For the text-containing cell, return its midpoint in [x, y] coordinate format. 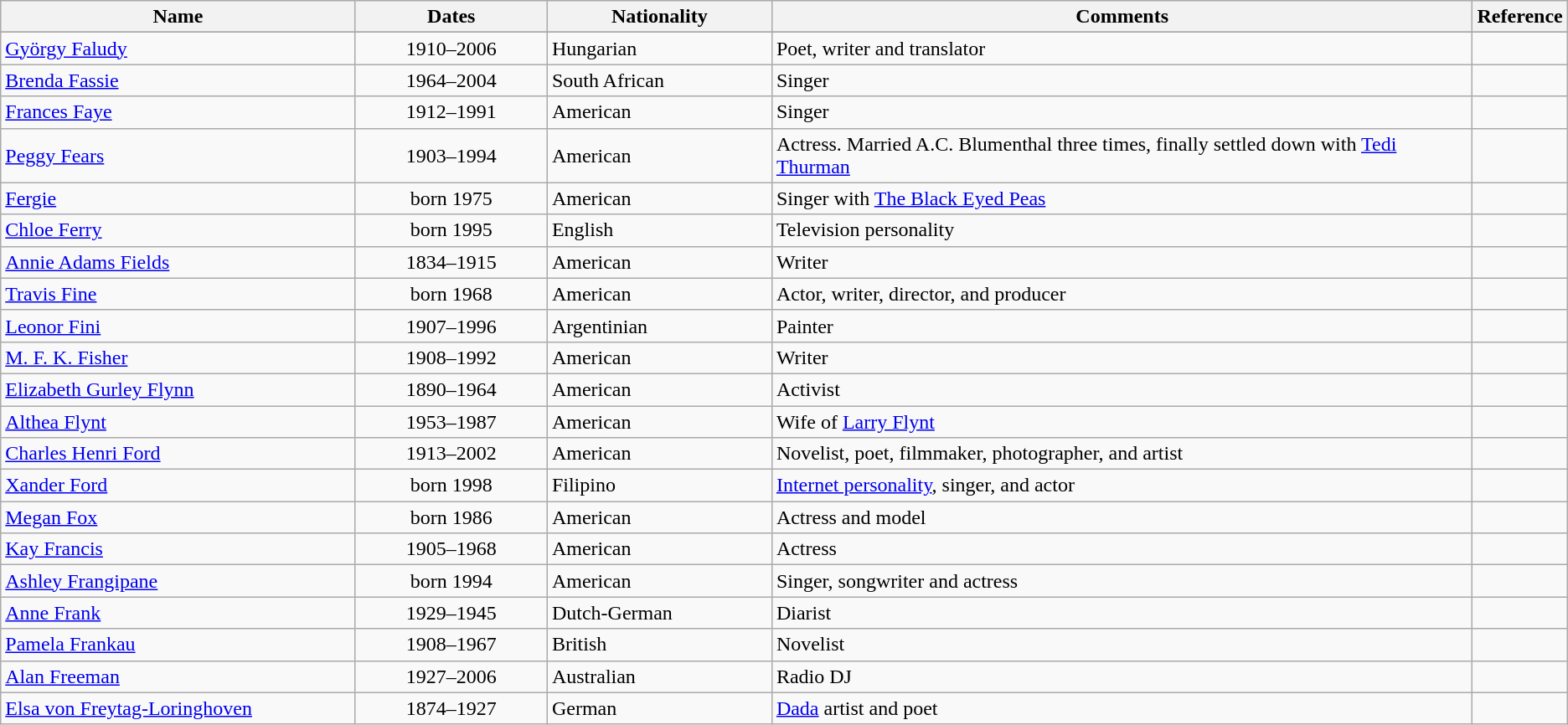
1903–1994 [451, 156]
Ashley Frangipane [178, 581]
born 1975 [451, 198]
1874–1927 [451, 708]
Filipino [659, 486]
Anne Frank [178, 613]
M. F. K. Fisher [178, 357]
Alan Freeman [178, 676]
Actor, writer, director, and producer [1122, 294]
1964–2004 [451, 80]
English [659, 230]
1905–1968 [451, 549]
Fergie [178, 198]
Diarist [1122, 613]
Comments [1122, 17]
1953–1987 [451, 421]
Kay Francis [178, 549]
Dutch-German [659, 613]
Australian [659, 676]
Peggy Fears [178, 156]
Activist [1122, 389]
Annie Adams Fields [178, 262]
György Faludy [178, 49]
Althea Flynt [178, 421]
Elizabeth Gurley Flynn [178, 389]
Xander Ford [178, 486]
1834–1915 [451, 262]
British [659, 645]
Wife of Larry Flynt [1122, 421]
Megan Fox [178, 517]
Radio DJ [1122, 676]
1913–2002 [451, 454]
Novelist [1122, 645]
Dada artist and poet [1122, 708]
Poet, writer and translator [1122, 49]
Frances Faye [178, 112]
Travis Fine [178, 294]
Hungarian [659, 49]
born 1998 [451, 486]
1927–2006 [451, 676]
1910–2006 [451, 49]
born 1995 [451, 230]
Brenda Fassie [178, 80]
Pamela Frankau [178, 645]
Chloe Ferry [178, 230]
Novelist, poet, filmmaker, photographer, and artist [1122, 454]
Actress and model [1122, 517]
Actress [1122, 549]
Internet personality, singer, and actor [1122, 486]
Elsa von Freytag-Loringhoven [178, 708]
Singer with The Black Eyed Peas [1122, 198]
Actress. Married A.C. Blumenthal three times, finally settled down with Tedi Thurman [1122, 156]
Singer, songwriter and actress [1122, 581]
1907–1996 [451, 326]
South African [659, 80]
Painter [1122, 326]
Dates [451, 17]
1912–1991 [451, 112]
Argentinian [659, 326]
Television personality [1122, 230]
born 1968 [451, 294]
1890–1964 [451, 389]
Name [178, 17]
1908–1992 [451, 357]
born 1986 [451, 517]
Reference [1519, 17]
German [659, 708]
Charles Henri Ford [178, 454]
born 1994 [451, 581]
Leonor Fini [178, 326]
Nationality [659, 17]
1908–1967 [451, 645]
1929–1945 [451, 613]
